Detect which cell encompasses the target text, then output its (x, y) center coordinate. 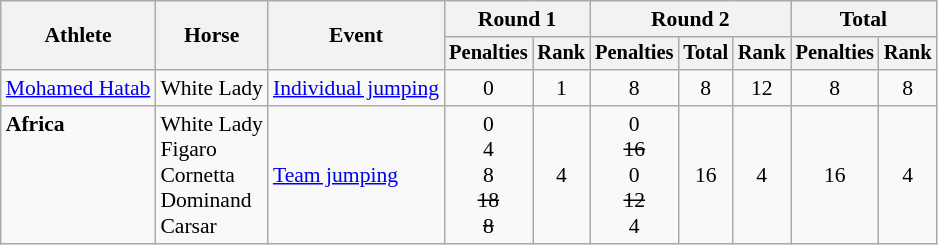
12 (762, 88)
Round 1 (517, 19)
Team jumping (356, 175)
1 (561, 88)
0 (488, 88)
048188 (488, 175)
White LadyFigaroCornettaDominandCarsar (212, 175)
Mohamed Hatab (78, 88)
Africa (78, 175)
Round 2 (690, 19)
Event (356, 36)
Athlete (78, 36)
Horse (212, 36)
Individual jumping (356, 88)
White Lady (212, 88)
0160124 (634, 175)
